Scan for the cell matching the given text and deliver its [x, y] coordinate at center. 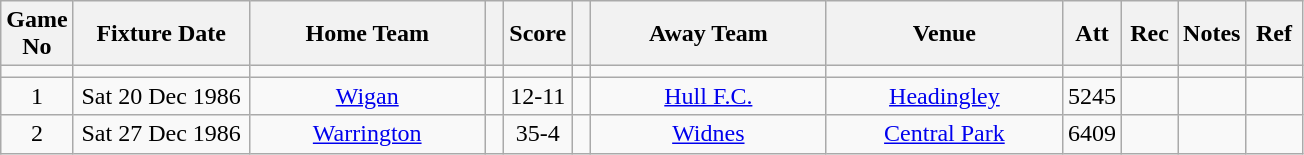
Game No [37, 34]
Rec [1150, 34]
Home Team [367, 34]
Headingley [944, 96]
Att [1092, 34]
Hull F.C. [708, 96]
6409 [1092, 134]
Wigan [367, 96]
Sat 27 Dec 1986 [161, 134]
5245 [1092, 96]
2 [37, 134]
12-11 [538, 96]
Notes [1212, 34]
35-4 [538, 134]
Ref [1274, 34]
Sat 20 Dec 1986 [161, 96]
1 [37, 96]
Central Park [944, 134]
Warrington [367, 134]
Away Team [708, 34]
Score [538, 34]
Venue [944, 34]
Fixture Date [161, 34]
Widnes [708, 134]
